For the text-containing cell, return its midpoint in (X, Y) coordinate format. 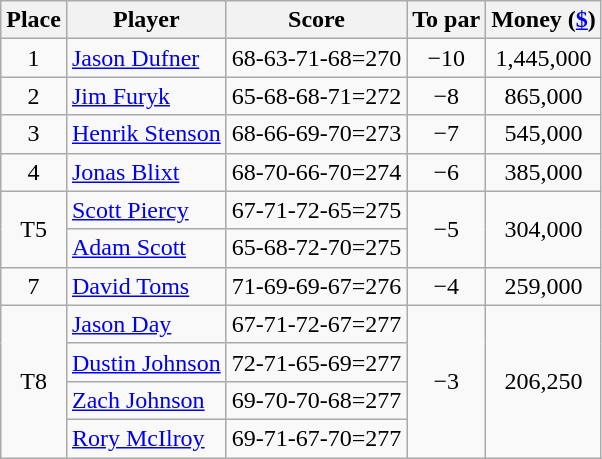
Money ($) (544, 20)
4 (34, 172)
Rory McIlroy (146, 438)
68-70-66-70=274 (316, 172)
865,000 (544, 96)
259,000 (544, 286)
304,000 (544, 229)
67-71-72-65=275 (316, 210)
Jim Furyk (146, 96)
Jason Day (146, 324)
−10 (446, 58)
Player (146, 20)
−5 (446, 229)
69-70-70-68=277 (316, 400)
David Toms (146, 286)
545,000 (544, 134)
3 (34, 134)
67-71-72-67=277 (316, 324)
Jason Dufner (146, 58)
1,445,000 (544, 58)
−4 (446, 286)
68-66-69-70=273 (316, 134)
Adam Scott (146, 248)
T8 (34, 381)
65-68-68-71=272 (316, 96)
68-63-71-68=270 (316, 58)
Jonas Blixt (146, 172)
1 (34, 58)
−3 (446, 381)
Zach Johnson (146, 400)
7 (34, 286)
69-71-67-70=277 (316, 438)
71-69-69-67=276 (316, 286)
−8 (446, 96)
T5 (34, 229)
Henrik Stenson (146, 134)
2 (34, 96)
206,250 (544, 381)
72-71-65-69=277 (316, 362)
Place (34, 20)
Score (316, 20)
65-68-72-70=275 (316, 248)
Dustin Johnson (146, 362)
−6 (446, 172)
385,000 (544, 172)
−7 (446, 134)
Scott Piercy (146, 210)
To par (446, 20)
